Determine the (X, Y) coordinate at the center of the cell enclosing the given text.  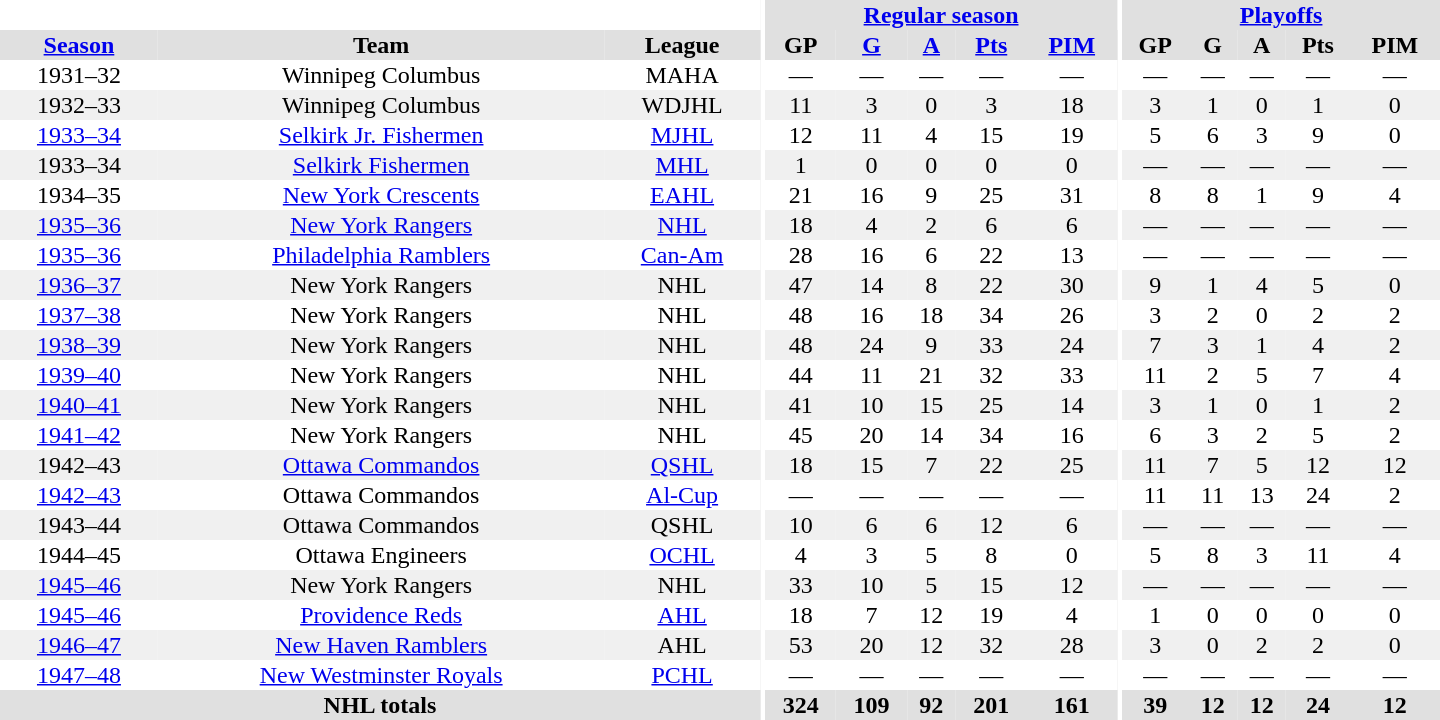
1937–38 (79, 315)
31 (1072, 195)
1943–44 (79, 525)
Ottawa Engineers (381, 555)
26 (1072, 315)
Al-Cup (682, 495)
1944–45 (79, 555)
MHL (682, 165)
92 (932, 705)
1934–35 (79, 195)
Season (79, 45)
30 (1072, 285)
1941–42 (79, 435)
1940–41 (79, 405)
1932–33 (79, 105)
Selkirk Fishermen (381, 165)
Can-Am (682, 255)
324 (800, 705)
New Haven Ramblers (381, 645)
EAHL (682, 195)
Selkirk Jr. Fishermen (381, 135)
OCHL (682, 555)
53 (800, 645)
1946–47 (79, 645)
44 (800, 375)
45 (800, 435)
WDJHL (682, 105)
Team (381, 45)
New York Crescents (381, 195)
PCHL (682, 675)
New Westminster Royals (381, 675)
39 (1155, 705)
161 (1072, 705)
41 (800, 405)
MJHL (682, 135)
1947–48 (79, 675)
MAHA (682, 75)
201 (992, 705)
Regular season (940, 15)
Philadelphia Ramblers (381, 255)
NHL totals (380, 705)
League (682, 45)
1936–37 (79, 285)
109 (872, 705)
1939–40 (79, 375)
1938–39 (79, 345)
1931–32 (79, 75)
Providence Reds (381, 615)
47 (800, 285)
Playoffs (1281, 15)
